Determine the (X, Y) coordinate at the center of the cell enclosing the given text.  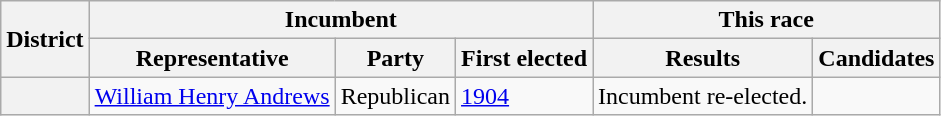
First elected (524, 58)
Candidates (876, 58)
District (45, 39)
Representative (212, 58)
Republican (395, 96)
Incumbent re-elected. (703, 96)
Results (703, 58)
1904 (524, 96)
Incumbent (340, 20)
Party (395, 58)
William Henry Andrews (212, 96)
This race (766, 20)
